Output the [x, y] coordinate of the center of the cell containing the given text.  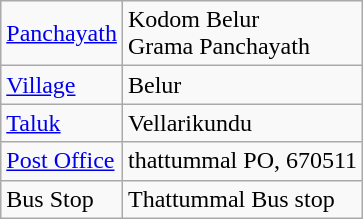
Vellarikundu [242, 123]
Panchayath [62, 34]
Taluk [62, 123]
Thattummal Bus stop [242, 199]
Belur [242, 85]
Post Office [62, 161]
Kodom BelurGrama Panchayath [242, 34]
thattummal PO, 670511 [242, 161]
Bus Stop [62, 199]
Village [62, 85]
